Find where the given text appears and provide that cell's center as (x, y) coordinate. 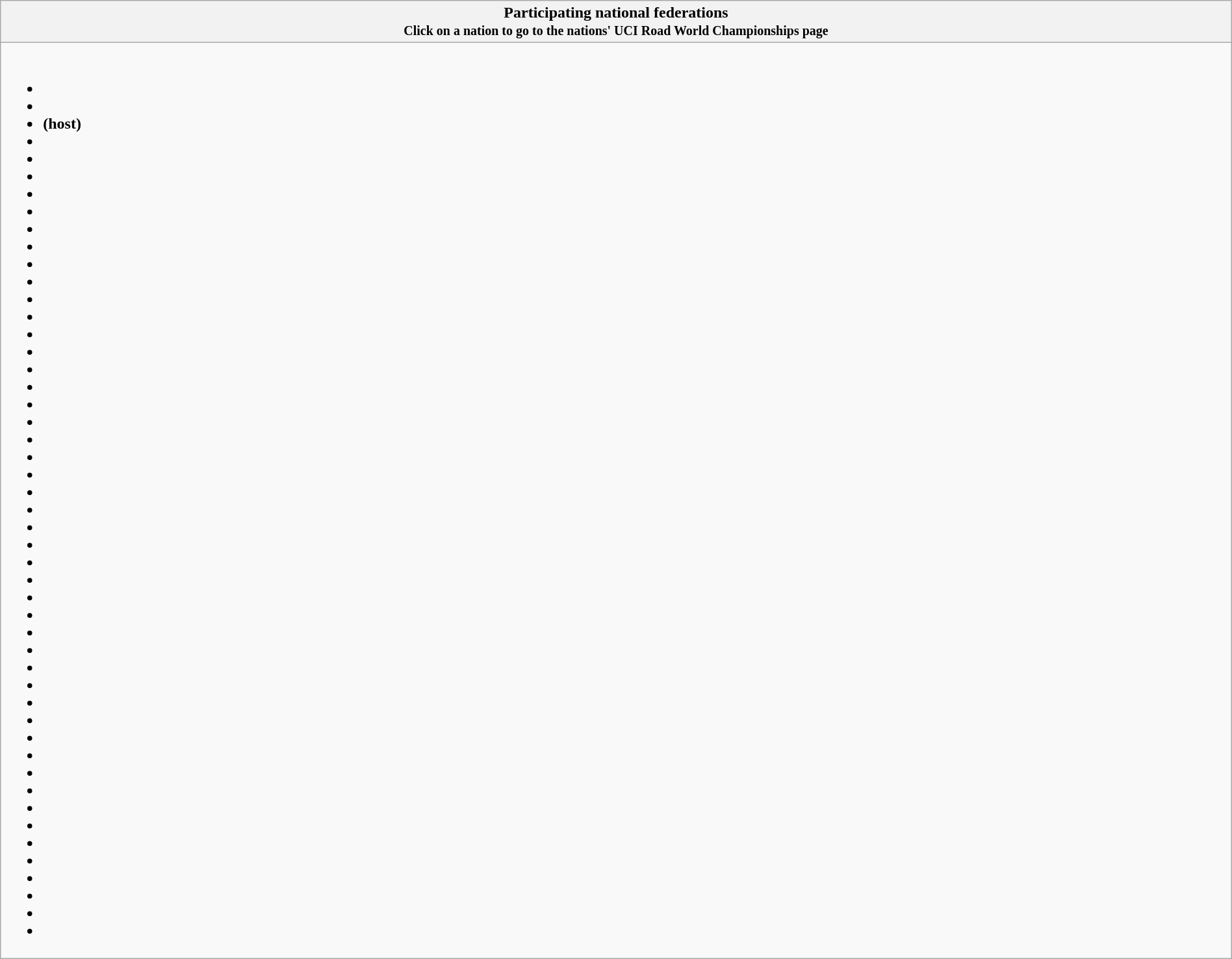
Participating national federationsClick on a nation to go to the nations' UCI Road World Championships page (616, 22)
(host) (616, 500)
